From the cell containing the given text, extract its center point as (x, y) coordinate. 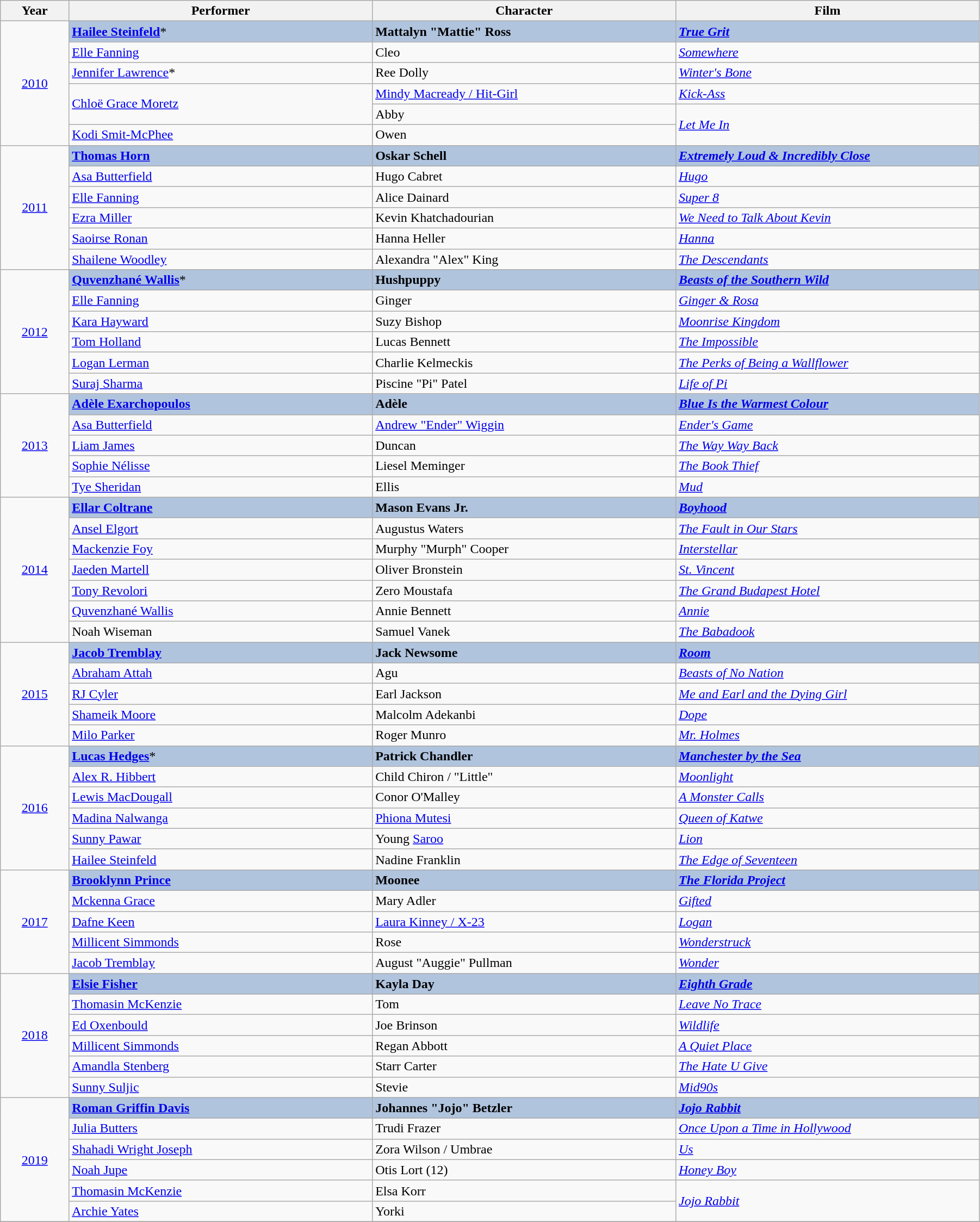
Noah Wiseman (221, 632)
Kayla Day (524, 984)
Sunny Pawar (221, 839)
Logan (827, 922)
Let Me In (827, 125)
Performer (221, 11)
Agu (524, 673)
Mid90s (827, 1087)
The Descendants (827, 259)
Liam James (221, 445)
Us (827, 1149)
Tom Holland (221, 342)
Samuel Vanek (524, 632)
Rose (524, 942)
The Babadook (827, 632)
The Grand Budapest Hotel (827, 590)
Moonlight (827, 777)
Gifted (827, 901)
Zora Wilson / Umbrae (524, 1149)
Hailee Steinfeld (221, 859)
Alex R. Hibbert (221, 777)
Moonrise Kingdom (827, 321)
Kevin Khatchadourian (524, 218)
Character (524, 11)
Shameik Moore (221, 715)
Nadine Franklin (524, 859)
Film (827, 11)
Trudi Frazer (524, 1128)
Andrew "Ender" Wiggin (524, 425)
Queen of Katwe (827, 818)
Starr Carter (524, 1066)
Dafne Keen (221, 922)
2018 (35, 1035)
Thomas Horn (221, 156)
Laura Kinney / X-23 (524, 922)
Life of Pi (827, 383)
Sunny Suljic (221, 1087)
Hushpuppy (524, 280)
The Way Way Back (827, 445)
Patrick Chandler (524, 756)
The Perks of Being a Wallflower (827, 363)
The Edge of Seventeen (827, 859)
Julia Butters (221, 1128)
Yorki (524, 1211)
Suraj Sharma (221, 383)
2012 (35, 332)
Conor O'Malley (524, 797)
Murphy "Murph" Cooper (524, 549)
Amandla Stenberg (221, 1066)
Madina Nalwanga (221, 818)
Saoirse Ronan (221, 238)
Ellar Coltrane (221, 507)
Tye Sheridan (221, 487)
Annie Bennett (524, 611)
Elsie Fisher (221, 984)
Kara Hayward (221, 321)
2011 (35, 207)
Me and Earl and the Dying Girl (827, 694)
Extremely Loud & Incredibly Close (827, 156)
Interstellar (827, 549)
Hanna (827, 238)
The Hate U Give (827, 1066)
Ree Dolly (524, 73)
Boyhood (827, 507)
Sophie Nélisse (221, 466)
2016 (35, 808)
Jennifer Lawrence* (221, 73)
Roger Munro (524, 735)
A Monster Calls (827, 797)
Dope (827, 715)
Beasts of the Southern Wild (827, 280)
Moonee (524, 880)
Eighth Grade (827, 984)
Mason Evans Jr. (524, 507)
2013 (35, 445)
Alice Dainard (524, 197)
The Impossible (827, 342)
Room (827, 653)
True Grit (827, 32)
Leave No Trace (827, 1004)
Oskar Schell (524, 156)
Adèle (524, 404)
Suzy Bishop (524, 321)
Mckenna Grace (221, 901)
St. Vincent (827, 569)
Kodi Smit-McPhee (221, 135)
Winter's Bone (827, 73)
Shailene Woodley (221, 259)
Noah Jupe (221, 1170)
Mud (827, 487)
Oliver Bronstein (524, 569)
Manchester by the Sea (827, 756)
August "Auggie" Pullman (524, 963)
We Need to Talk About Kevin (827, 218)
Kick-Ass (827, 94)
2015 (35, 694)
Somewhere (827, 52)
Mackenzie Foy (221, 549)
RJ Cyler (221, 694)
The Florida Project (827, 880)
Jaeden Martell (221, 569)
2014 (35, 569)
Hailee Steinfeld* (221, 32)
Milo Parker (221, 735)
Regan Abbott (524, 1046)
Liesel Meminger (524, 466)
Archie Yates (221, 1211)
A Quiet Place (827, 1046)
Lucas Bennett (524, 342)
Ed Oxenbould (221, 1025)
2010 (35, 83)
Abraham Attah (221, 673)
Brooklynn Prince (221, 880)
Wildlife (827, 1025)
Earl Jackson (524, 694)
Blue Is the Warmest Colour (827, 404)
The Book Thief (827, 466)
Wonderstruck (827, 942)
Johannes "Jojo" Betzler (524, 1108)
Year (35, 11)
Mary Adler (524, 901)
Tony Revolori (221, 590)
Ender's Game (827, 425)
Otis Lort (12) (524, 1170)
Lion (827, 839)
Quvenzhané Wallis* (221, 280)
The Fault in Our Stars (827, 528)
Chloë Grace Moretz (221, 104)
Shahadi Wright Joseph (221, 1149)
Super 8 (827, 197)
Adèle Exarchopoulos (221, 404)
Hugo Cabret (524, 176)
Jack Newsome (524, 653)
Ezra Miller (221, 218)
Malcolm Adekanbi (524, 715)
Wonder (827, 963)
Logan Lerman (221, 363)
Duncan (524, 445)
Cleo (524, 52)
2017 (35, 921)
Child Chiron / "Little" (524, 777)
Mr. Holmes (827, 735)
Joe Brinson (524, 1025)
Ginger (524, 301)
Ginger & Rosa (827, 301)
Young Saroo (524, 839)
Augustus Waters (524, 528)
Tom (524, 1004)
Mattalyn "Mattie" Ross (524, 32)
Elsa Korr (524, 1190)
Lewis MacDougall (221, 797)
Roman Griffin Davis (221, 1108)
Beasts of No Nation (827, 673)
Charlie Kelmeckis (524, 363)
Hanna Heller (524, 238)
Ansel Elgort (221, 528)
Ellis (524, 487)
Annie (827, 611)
Mindy Macready / Hit-Girl (524, 94)
2019 (35, 1159)
Owen (524, 135)
Hugo (827, 176)
Lucas Hedges* (221, 756)
Once Upon a Time in Hollywood (827, 1128)
Stevie (524, 1087)
Quvenzhané Wallis (221, 611)
Phiona Mutesi (524, 818)
Alexandra "Alex" King (524, 259)
Piscine "Pi" Patel (524, 383)
Honey Boy (827, 1170)
Abby (524, 114)
Zero Moustafa (524, 590)
